Provide the (x, y) coordinate of the cell's center where the given text is located.  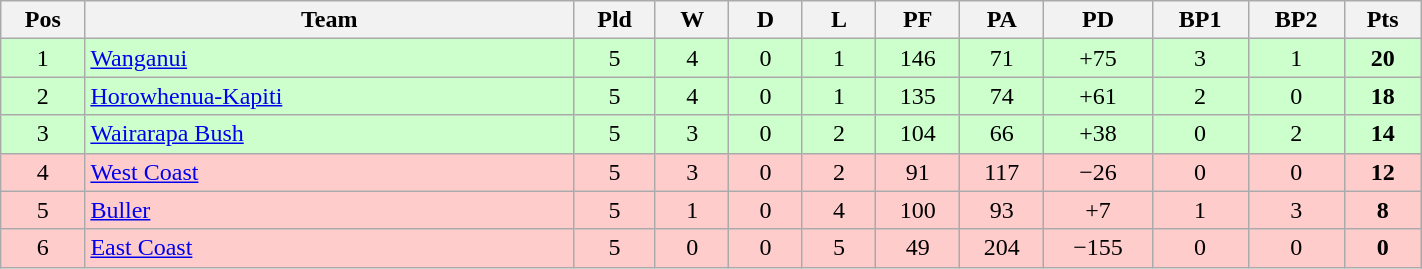
Pos (43, 20)
L (838, 20)
104 (918, 134)
+7 (1098, 210)
D (766, 20)
Wanganui (330, 58)
PD (1098, 20)
100 (918, 210)
W (692, 20)
BP1 (1200, 20)
8 (1382, 210)
Pld (615, 20)
+61 (1098, 96)
East Coast (330, 248)
Horowhenua-Kapiti (330, 96)
146 (918, 58)
91 (918, 172)
−155 (1098, 248)
204 (1002, 248)
Wairarapa Bush (330, 134)
PA (1002, 20)
−26 (1098, 172)
135 (918, 96)
BP2 (1296, 20)
117 (1002, 172)
93 (1002, 210)
66 (1002, 134)
12 (1382, 172)
+75 (1098, 58)
Pts (1382, 20)
49 (918, 248)
74 (1002, 96)
14 (1382, 134)
Team (330, 20)
6 (43, 248)
PF (918, 20)
71 (1002, 58)
18 (1382, 96)
20 (1382, 58)
+38 (1098, 134)
Buller (330, 210)
West Coast (330, 172)
